Identify which cell holds the provided text, then report its (X, Y) central coordinate. 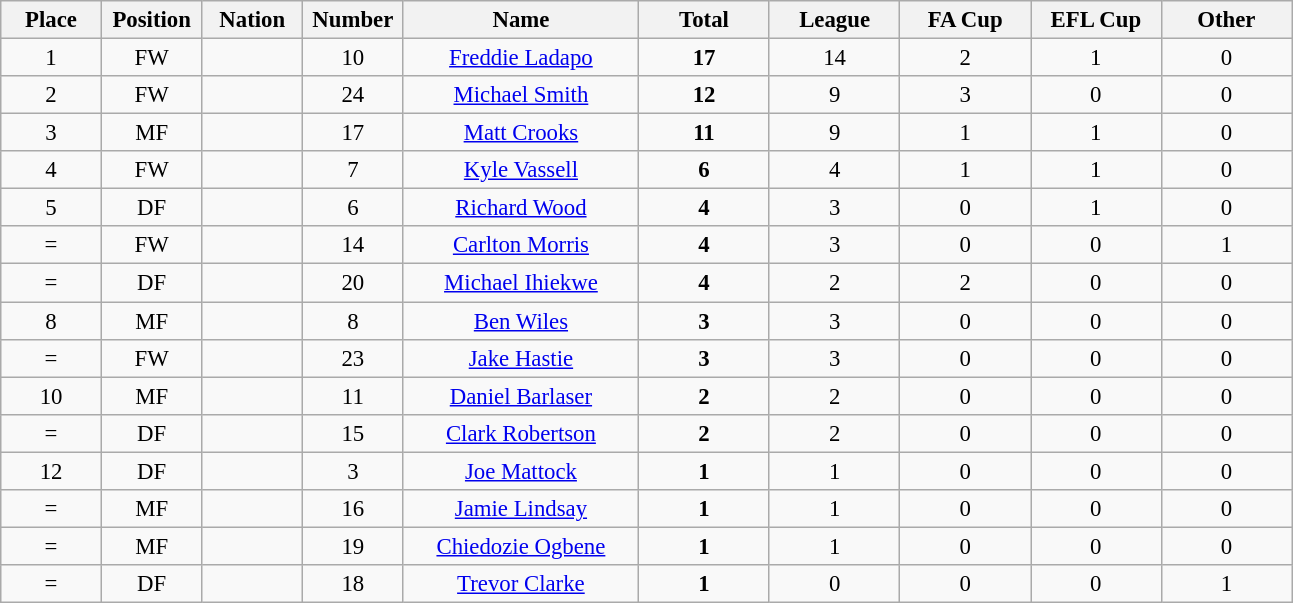
16 (354, 509)
Ben Wiles (521, 321)
19 (354, 546)
Matt Crooks (521, 133)
Jamie Lindsay (521, 509)
Joe Mattock (521, 471)
23 (354, 358)
15 (354, 433)
18 (354, 584)
5 (52, 208)
Nation (252, 20)
EFL Cup (1096, 20)
20 (354, 283)
Position (152, 20)
Name (521, 20)
Daniel Barlaser (521, 396)
Chiedozie Ogbene (521, 546)
Carlton Morris (521, 245)
Number (354, 20)
Other (1226, 20)
Richard Wood (521, 208)
FA Cup (966, 20)
Place (52, 20)
Kyle Vassell (521, 170)
Freddie Ladapo (521, 58)
Total (704, 20)
Jake Hastie (521, 358)
Michael Ihiekwe (521, 283)
Trevor Clarke (521, 584)
Michael Smith (521, 95)
Clark Robertson (521, 433)
7 (354, 170)
League (834, 20)
24 (354, 95)
